Detect which cell encompasses the target text, then output its (x, y) center coordinate. 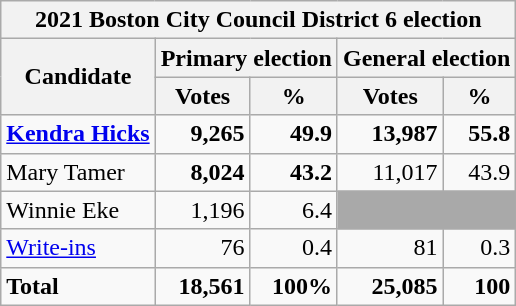
Mary Tamer (78, 172)
1,196 (202, 210)
Primary election (246, 58)
Winnie Eke (78, 210)
9,265 (202, 134)
Candidate (78, 77)
76 (202, 248)
Kendra Hicks (78, 134)
13,987 (390, 134)
18,561 (202, 286)
25,085 (390, 286)
11,017 (390, 172)
49.9 (294, 134)
100% (294, 286)
Total (78, 286)
6.4 (294, 210)
43.2 (294, 172)
2021 Boston City Council District 6 election (258, 20)
43.9 (480, 172)
100 (480, 286)
8,024 (202, 172)
Write-ins (78, 248)
0.3 (480, 248)
81 (390, 248)
0.4 (294, 248)
55.8 (480, 134)
General election (426, 58)
